Provide the (X, Y) coordinate of the cell's center where the given text is located.  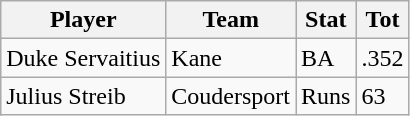
Kane (231, 58)
Duke Servaitius (84, 58)
Coudersport (231, 96)
Team (231, 20)
Tot (382, 20)
63 (382, 96)
.352 (382, 58)
Player (84, 20)
Runs (326, 96)
Stat (326, 20)
BA (326, 58)
Julius Streib (84, 96)
